Search for the cell housing the specified text and yield its [x, y] center coordinate. 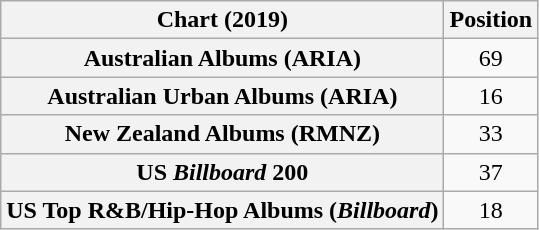
New Zealand Albums (RMNZ) [222, 134]
37 [491, 172]
16 [491, 96]
33 [491, 134]
69 [491, 58]
Position [491, 20]
US Billboard 200 [222, 172]
18 [491, 210]
US Top R&B/Hip-Hop Albums (Billboard) [222, 210]
Australian Urban Albums (ARIA) [222, 96]
Australian Albums (ARIA) [222, 58]
Chart (2019) [222, 20]
